Return the (x, y) coordinate for the center point of the cell that contains the specified text.  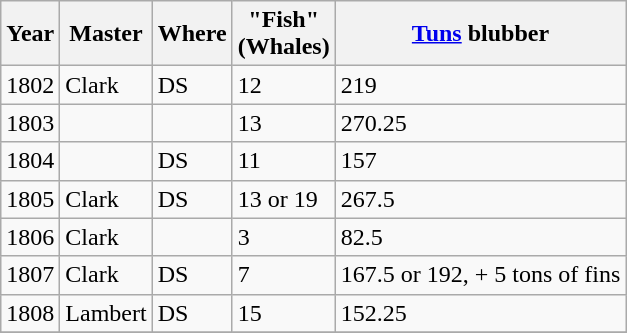
11 (284, 161)
7 (284, 275)
1808 (30, 313)
157 (480, 161)
Tuns blubber (480, 34)
1807 (30, 275)
Where (192, 34)
1802 (30, 85)
3 (284, 237)
219 (480, 85)
1803 (30, 123)
15 (284, 313)
267.5 (480, 199)
152.25 (480, 313)
1804 (30, 161)
270.25 (480, 123)
"Fish"(Whales) (284, 34)
167.5 or 192, + 5 tons of fins (480, 275)
1806 (30, 237)
12 (284, 85)
13 or 19 (284, 199)
Lambert (106, 313)
82.5 (480, 237)
Master (106, 34)
1805 (30, 199)
13 (284, 123)
Year (30, 34)
